Find where the given text appears and provide that cell's center as [x, y] coordinate. 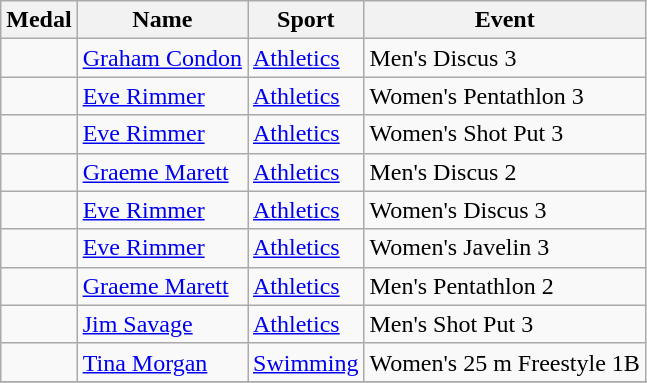
Name [162, 20]
Medal [39, 20]
Women's Shot Put 3 [504, 134]
Event [504, 20]
Women's Discus 3 [504, 210]
Jim Savage [162, 324]
Men's Discus 3 [504, 58]
Men's Discus 2 [504, 172]
Men's Shot Put 3 [504, 324]
Women's 25 m Freestyle 1B [504, 362]
Graham Condon [162, 58]
Tina Morgan [162, 362]
Swimming [306, 362]
Women's Pentathlon 3 [504, 96]
Women's Javelin 3 [504, 248]
Men's Pentathlon 2 [504, 286]
Sport [306, 20]
